From the cell containing the given text, extract its center point as (x, y) coordinate. 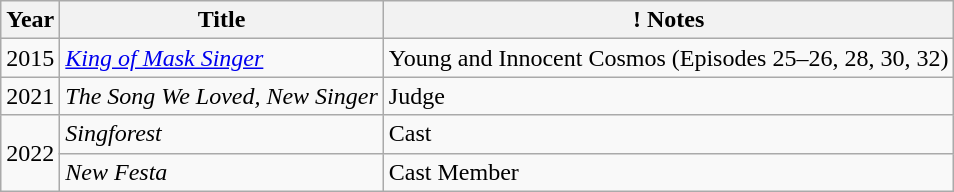
Cast (668, 134)
Title (222, 20)
Cast Member (668, 172)
2021 (30, 96)
! Notes (668, 20)
New Festa (222, 172)
Young and Innocent Cosmos (Episodes 25–26, 28, 30, 32) (668, 58)
Year (30, 20)
Judge (668, 96)
Singforest (222, 134)
King of Mask Singer (222, 58)
The Song We Loved, New Singer (222, 96)
2015 (30, 58)
2022 (30, 153)
